Scan for the cell matching the given text and deliver its (x, y) coordinate at center. 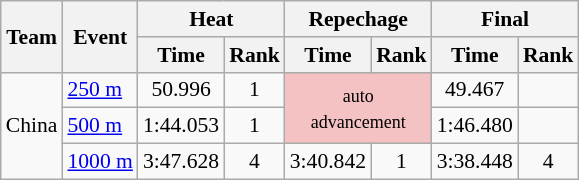
49.467 (475, 90)
1:44.053 (181, 126)
3:38.448 (475, 162)
3:40.842 (328, 162)
Final (506, 19)
250 m (100, 90)
50.996 (181, 90)
1000 m (100, 162)
Team (32, 36)
Repechage (358, 19)
China (32, 126)
Heat (212, 19)
autoadvancement (358, 108)
3:47.628 (181, 162)
500 m (100, 126)
Event (100, 36)
1:46.480 (475, 126)
